Provide the [X, Y] coordinate of the cell's center where the given text is located.  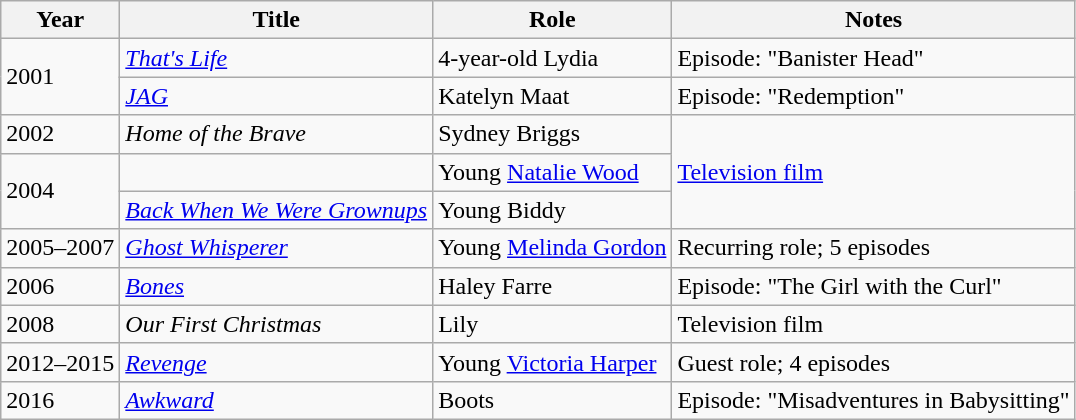
Episode: "Banister Head" [874, 58]
JAG [276, 96]
Young Victoria Harper [552, 362]
2005–2007 [60, 248]
2006 [60, 286]
Episode: "The Girl with the Curl" [874, 286]
4-year-old Lydia [552, 58]
Episode: "Misadventures in Babysitting" [874, 400]
Lily [552, 324]
Ghost Whisperer [276, 248]
Home of the Brave [276, 134]
That's Life [276, 58]
2001 [60, 77]
Young Biddy [552, 210]
2002 [60, 134]
Boots [552, 400]
2008 [60, 324]
2004 [60, 191]
Guest role; 4 episodes [874, 362]
Haley Farre [552, 286]
Awkward [276, 400]
Year [60, 20]
Recurring role; 5 episodes [874, 248]
2016 [60, 400]
Back When We Were Grownups [276, 210]
Episode: "Redemption" [874, 96]
Notes [874, 20]
Young Natalie Wood [552, 172]
2012–2015 [60, 362]
Bones [276, 286]
Role [552, 20]
Sydney Briggs [552, 134]
Revenge [276, 362]
Title [276, 20]
Katelyn Maat [552, 96]
Our First Christmas [276, 324]
Young Melinda Gordon [552, 248]
